Locate the cell with the specified text and output its (X, Y) center coordinate. 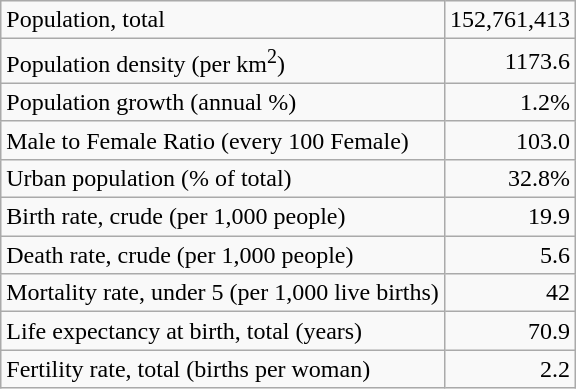
Life expectancy at birth, total (years) (223, 331)
1173.6 (510, 62)
2.2 (510, 369)
Mortality rate, under 5 (per 1,000 live births) (223, 293)
Birth rate, crude (per 1,000 people) (223, 217)
70.9 (510, 331)
Male to Female Ratio (every 100 Female) (223, 140)
Population growth (annual %) (223, 102)
Fertility rate, total (births per woman) (223, 369)
Death rate, crude (per 1,000 people) (223, 255)
103.0 (510, 140)
42 (510, 293)
32.8% (510, 178)
5.6 (510, 255)
Urban population (% of total) (223, 178)
1.2% (510, 102)
Population, total (223, 20)
152,761,413 (510, 20)
19.9 (510, 217)
Population density (per km2) (223, 62)
